From the cell containing the given text, extract its center point as (x, y) coordinate. 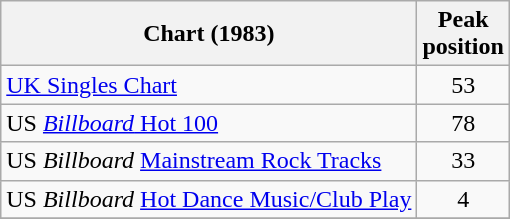
US Billboard Hot 100 (209, 123)
US Billboard Hot Dance Music/Club Play (209, 199)
US Billboard Mainstream Rock Tracks (209, 161)
78 (463, 123)
33 (463, 161)
Peakposition (463, 34)
4 (463, 199)
Chart (1983) (209, 34)
53 (463, 85)
UK Singles Chart (209, 85)
